Find where the given text appears and provide that cell's center as (x, y) coordinate. 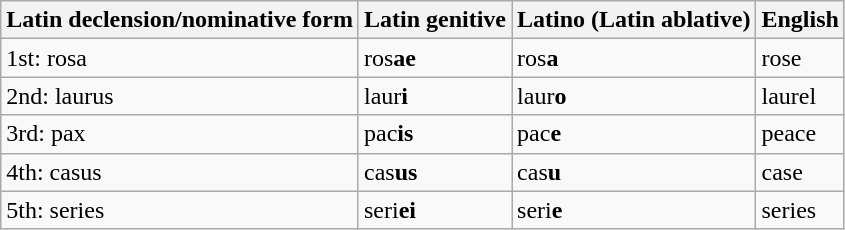
English (800, 20)
4th: casus (180, 172)
peace (800, 134)
laurel (800, 96)
Latin genitive (434, 20)
1st: rosa (180, 58)
Latino (Latin ablative) (634, 20)
5th: series (180, 210)
rosae (434, 58)
rose (800, 58)
3rd: pax (180, 134)
lauri (434, 96)
Latin declension/nominative form (180, 20)
case (800, 172)
pacis (434, 134)
seriei (434, 210)
pace (634, 134)
serie (634, 210)
2nd: laurus (180, 96)
rosa (634, 58)
lauro (634, 96)
casus (434, 172)
casu (634, 172)
series (800, 210)
